Return (X, Y) of the center of cell containing provided text 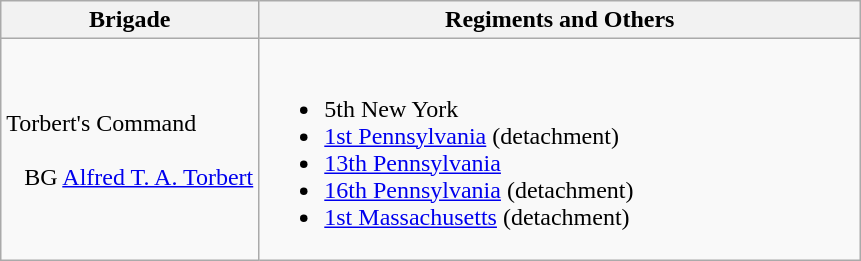
Regiments and Others (560, 20)
Brigade (130, 20)
5th New York1st Pennsylvania (detachment)13th Pennsylvania16th Pennsylvania (detachment)1st Massachusetts (detachment) (560, 150)
Torbert's Command BG Alfred T. A. Torbert (130, 150)
